Find where the given text appears and provide that cell's center as (X, Y) coordinate. 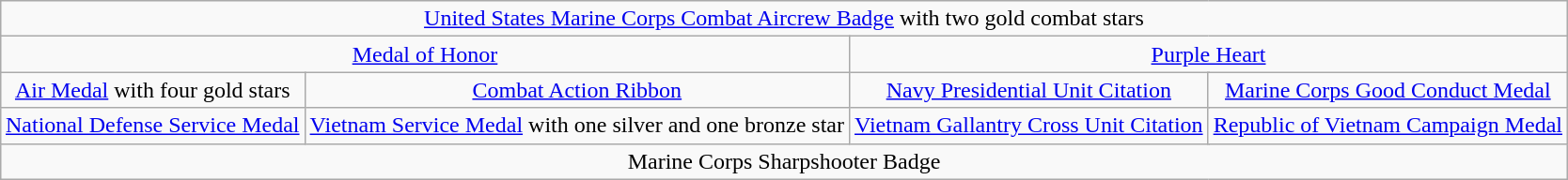
Combat Action Ribbon (577, 90)
Purple Heart (1209, 54)
Republic of Vietnam Campaign Medal (1388, 126)
Vietnam Service Medal with one silver and one bronze star (577, 126)
Marine Corps Sharpshooter Badge (784, 161)
United States Marine Corps Combat Aircrew Badge with two gold combat stars (784, 19)
Vietnam Gallantry Cross Unit Citation (1029, 126)
National Defense Service Medal (152, 126)
Air Medal with four gold stars (152, 90)
Navy Presidential Unit Citation (1029, 90)
Medal of Honor (425, 54)
Marine Corps Good Conduct Medal (1388, 90)
